Pinpoint the cell where the given text exists, returning its (X, Y) midpoint coordinate. 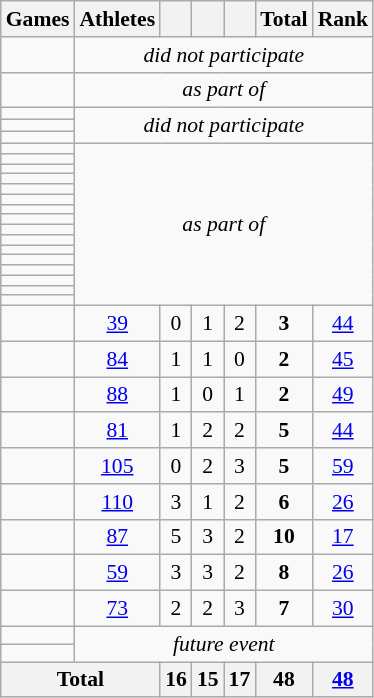
7 (284, 609)
15 (208, 680)
105 (117, 466)
10 (284, 537)
73 (117, 609)
Games (38, 19)
Rank (344, 19)
16 (176, 680)
39 (117, 324)
49 (344, 395)
87 (117, 537)
8 (284, 573)
45 (344, 359)
88 (117, 395)
84 (117, 359)
6 (284, 502)
future event (224, 644)
30 (344, 609)
Athletes (117, 19)
81 (117, 431)
110 (117, 502)
